Identify which cell holds the provided text, then report its (X, Y) central coordinate. 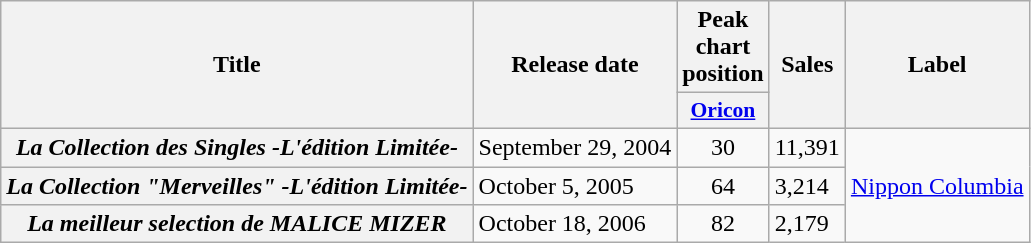
11,391 (807, 147)
Sales (807, 65)
Title (237, 65)
3,214 (807, 185)
September 29, 2004 (575, 147)
La Collection "Merveilles" -L'édition Limitée- (237, 185)
Peak chart position (723, 47)
Oricon (723, 111)
64 (723, 185)
Label (937, 65)
October 18, 2006 (575, 224)
October 5, 2005 (575, 185)
Nippon Columbia (937, 185)
La meilleur selection de MALICE MIZER (237, 224)
La Collection des Singles -L'édition Limitée- (237, 147)
Release date (575, 65)
30 (723, 147)
82 (723, 224)
2,179 (807, 224)
